Pinpoint the cell where the given text exists, returning its (x, y) midpoint coordinate. 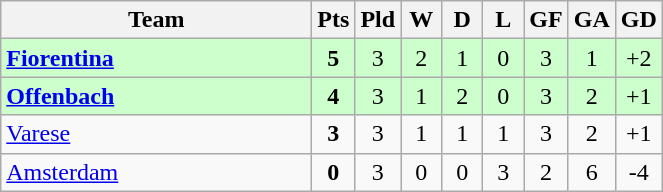
Offenbach (156, 96)
L (504, 20)
5 (334, 58)
D (462, 20)
+2 (638, 58)
GA (592, 20)
W (422, 20)
Pld (378, 20)
GD (638, 20)
Fiorentina (156, 58)
Pts (334, 20)
-4 (638, 172)
Amsterdam (156, 172)
Team (156, 20)
Varese (156, 134)
4 (334, 96)
6 (592, 172)
GF (546, 20)
